Scan for the cell matching the given text and deliver its [X, Y] coordinate at center. 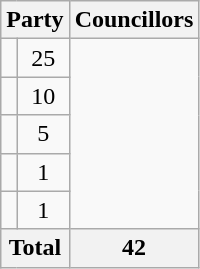
42 [134, 248]
10 [43, 96]
25 [43, 58]
Party [35, 20]
Councillors [134, 20]
Total [35, 248]
5 [43, 134]
